Determine the (x, y) coordinate at the center of the cell enclosing the given text.  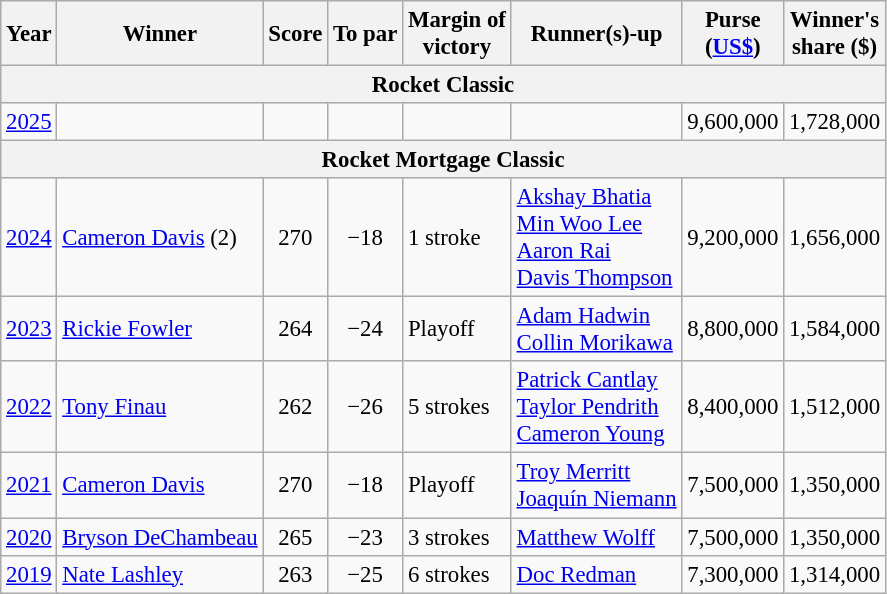
1,584,000 (835, 330)
5 strokes (458, 408)
7,300,000 (733, 574)
1,656,000 (835, 238)
Nate Lashley (160, 574)
1 stroke (458, 238)
Rocket Classic (444, 85)
1,314,000 (835, 574)
264 (296, 330)
2022 (29, 408)
Matthew Wolff (596, 537)
1,728,000 (835, 122)
−26 (366, 408)
265 (296, 537)
−25 (366, 574)
Margin ofvictory (458, 34)
2023 (29, 330)
Bryson DeChambeau (160, 537)
2020 (29, 537)
Akshay Bhatia Min Woo Lee Aaron Rai Davis Thompson (596, 238)
8,400,000 (733, 408)
2025 (29, 122)
9,200,000 (733, 238)
6 strokes (458, 574)
263 (296, 574)
Cameron Davis (160, 486)
−24 (366, 330)
Adam Hadwin Collin Morikawa (596, 330)
Winner (160, 34)
8,800,000 (733, 330)
3 strokes (458, 537)
Troy Merritt Joaquín Niemann (596, 486)
Cameron Davis (2) (160, 238)
Tony Finau (160, 408)
Year (29, 34)
Runner(s)-up (596, 34)
2024 (29, 238)
2021 (29, 486)
262 (296, 408)
1,512,000 (835, 408)
2019 (29, 574)
Doc Redman (596, 574)
Patrick Cantlay Taylor Pendrith Cameron Young (596, 408)
Score (296, 34)
Winner'sshare ($) (835, 34)
9,600,000 (733, 122)
Purse(US$) (733, 34)
Rocket Mortgage Classic (444, 160)
To par (366, 34)
−23 (366, 537)
Rickie Fowler (160, 330)
